Detect which cell encompasses the target text, then output its (x, y) center coordinate. 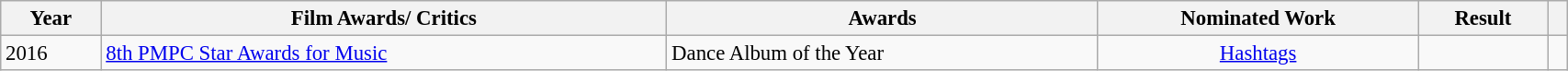
Hashtags (1258, 53)
2016 (51, 53)
Awards (883, 18)
Film Awards/ Critics (384, 18)
Year (51, 18)
Dance Album of the Year (883, 53)
Result (1483, 18)
8th PMPC Star Awards for Music (384, 53)
Nominated Work (1258, 18)
